Capture the cell that displays the provided text and extract its [x, y] central coordinate. 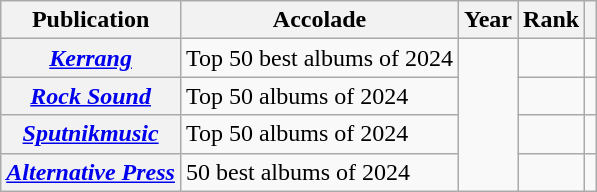
Publication [91, 20]
Rank [552, 20]
Sputnikmusic [91, 134]
Accolade [319, 20]
Kerrang [91, 58]
50 best albums of 2024 [319, 172]
Year [488, 20]
Top 50 best albums of 2024 [319, 58]
Alternative Press [91, 172]
Rock Sound [91, 96]
